Output the (X, Y) coordinate of the center of the cell containing the given text.  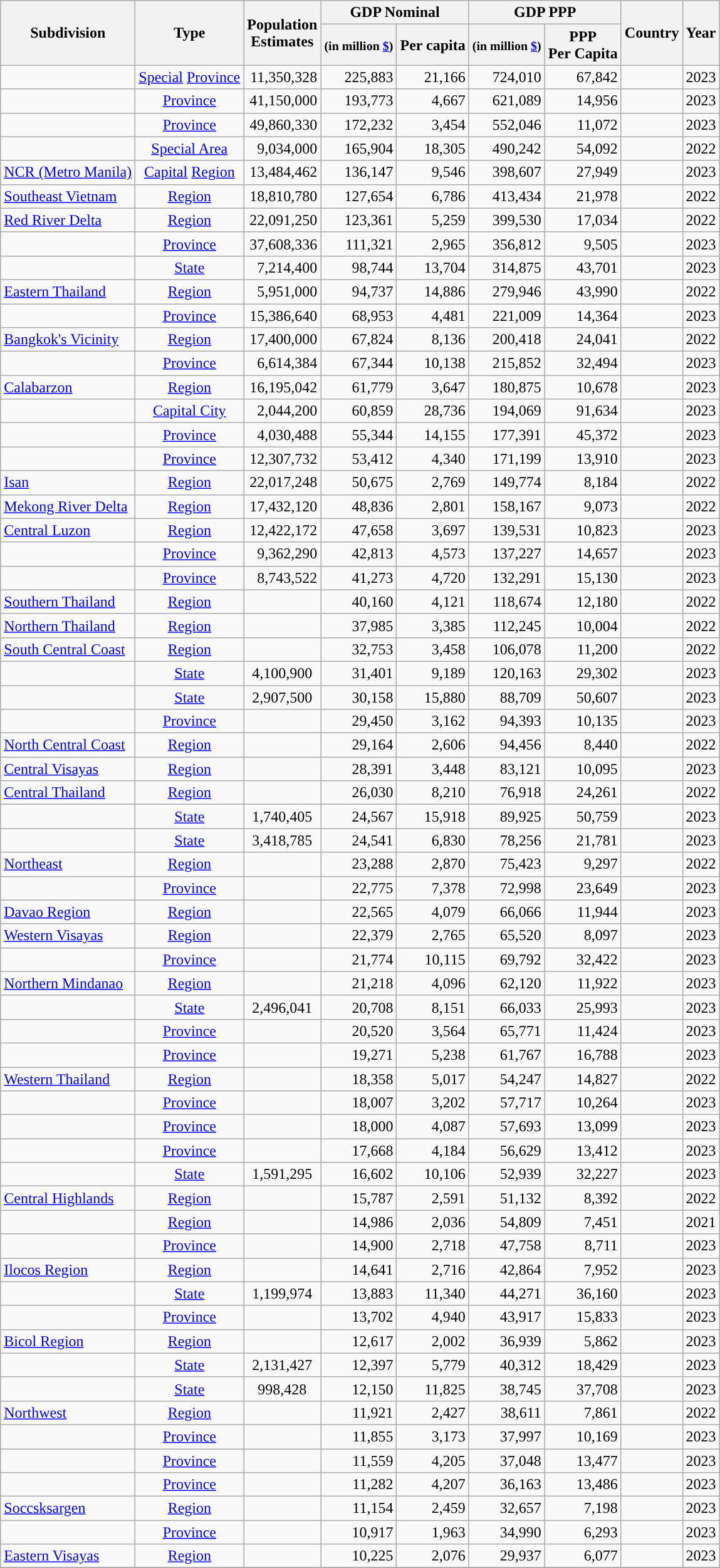
41,273 (358, 578)
12,397 (358, 1365)
37,985 (358, 625)
2,718 (432, 1246)
Northeast (68, 864)
621,089 (506, 101)
14,827 (583, 1079)
12,180 (583, 602)
10,225 (358, 1556)
10,169 (583, 1436)
10,106 (432, 1174)
4,667 (432, 101)
Central Visayas (68, 769)
132,291 (506, 578)
11,921 (358, 1413)
149,774 (506, 483)
13,702 (358, 1317)
8,184 (583, 483)
65,771 (506, 1031)
9,297 (583, 864)
37,997 (506, 1436)
Southeast Vietnam (68, 196)
127,654 (358, 196)
69,792 (506, 959)
48,836 (358, 506)
4,573 (432, 554)
2,801 (432, 506)
68,953 (358, 315)
3,697 (432, 530)
15,386,640 (282, 315)
Eastern Visayas (68, 1556)
136,147 (358, 172)
26,030 (358, 793)
83,121 (506, 769)
11,200 (583, 649)
21,978 (583, 196)
36,939 (506, 1341)
6,614,384 (282, 363)
Northern Thailand (68, 625)
47,758 (506, 1246)
1,963 (432, 1532)
14,900 (358, 1246)
165,904 (358, 149)
4,205 (432, 1461)
67,824 (358, 340)
18,429 (583, 1365)
3,385 (432, 625)
NCR (Metro Manila) (68, 172)
112,245 (506, 625)
89,925 (506, 817)
Type (189, 33)
12,617 (358, 1341)
4,087 (432, 1127)
11,559 (358, 1461)
4,096 (432, 983)
137,227 (506, 554)
98,744 (358, 268)
413,434 (506, 196)
6,077 (583, 1556)
51,132 (506, 1198)
4,184 (432, 1151)
43,917 (506, 1317)
32,753 (358, 649)
9,505 (583, 244)
13,704 (432, 268)
22,091,250 (282, 220)
2,870 (432, 864)
43,701 (583, 268)
Northern Mindanao (68, 983)
28,391 (358, 769)
4,207 (432, 1485)
11,072 (583, 125)
15,880 (432, 698)
22,775 (358, 888)
8,097 (583, 936)
South Central Coast (68, 649)
9,546 (432, 172)
25,993 (583, 1007)
2,076 (432, 1556)
13,099 (583, 1127)
15,787 (358, 1198)
2,716 (432, 1270)
1,740,405 (282, 817)
4,940 (432, 1317)
106,078 (506, 649)
13,486 (583, 1485)
172,232 (358, 125)
3,448 (432, 769)
10,917 (358, 1532)
76,918 (506, 793)
38,745 (506, 1389)
21,166 (432, 77)
42,813 (358, 554)
Bicol Region (68, 1341)
61,779 (358, 387)
34,990 (506, 1532)
60,859 (358, 411)
21,218 (358, 983)
12,307,732 (282, 459)
5,862 (583, 1341)
14,155 (432, 435)
3,564 (432, 1031)
50,759 (583, 817)
19,271 (358, 1055)
56,629 (506, 1151)
490,242 (506, 149)
10,678 (583, 387)
194,069 (506, 411)
37,708 (583, 1389)
29,450 (358, 721)
94,393 (506, 721)
180,875 (506, 387)
7,952 (583, 1270)
13,883 (358, 1294)
14,956 (583, 101)
10,823 (583, 530)
13,910 (583, 459)
15,918 (432, 817)
50,675 (358, 483)
10,264 (583, 1103)
998,428 (282, 1389)
123,361 (358, 220)
Calabarzon (68, 387)
57,717 (506, 1103)
14,657 (583, 554)
13,484,462 (282, 172)
2,769 (432, 483)
18,810,780 (282, 196)
2,131,427 (282, 1365)
7,214,400 (282, 268)
225,883 (358, 77)
215,852 (506, 363)
Southern Thailand (68, 602)
GDP PPP (545, 13)
16,788 (583, 1055)
3,173 (432, 1436)
Special Province (189, 77)
7,861 (583, 1413)
22,565 (358, 912)
14,364 (583, 315)
32,227 (583, 1174)
11,944 (583, 912)
43,990 (583, 291)
279,946 (506, 291)
120,163 (506, 673)
21,781 (583, 840)
45,372 (583, 435)
47,658 (358, 530)
11,922 (583, 983)
14,886 (432, 291)
57,693 (506, 1127)
36,160 (583, 1294)
53,412 (358, 459)
32,494 (583, 363)
14,641 (358, 1270)
67,842 (583, 77)
29,302 (583, 673)
6,786 (432, 196)
139,531 (506, 530)
13,412 (583, 1151)
31,401 (358, 673)
17,668 (358, 1151)
Eastern Thailand (68, 291)
2,496,041 (282, 1007)
78,256 (506, 840)
17,034 (583, 220)
118,674 (506, 602)
32,422 (583, 959)
2,044,200 (282, 411)
Country (652, 33)
2,459 (432, 1508)
Ilocos Region (68, 1270)
8,392 (583, 1198)
Western Visayas (68, 936)
61,767 (506, 1055)
4,079 (432, 912)
2,591 (432, 1198)
67,344 (358, 363)
11,154 (358, 1508)
42,864 (506, 1270)
24,041 (583, 340)
65,520 (506, 936)
11,350,328 (282, 77)
21,774 (358, 959)
17,432,120 (282, 506)
32,657 (506, 1508)
356,812 (506, 244)
399,530 (506, 220)
28,736 (432, 411)
72,998 (506, 888)
9,034,000 (282, 149)
5,238 (432, 1055)
3,418,785 (282, 840)
24,261 (583, 793)
3,647 (432, 387)
3,202 (432, 1103)
7,198 (583, 1508)
5,259 (432, 220)
10,135 (583, 721)
Capital Region (189, 172)
Per capita (432, 45)
66,033 (506, 1007)
11,424 (583, 1031)
2,002 (432, 1341)
54,092 (583, 149)
49,860,330 (282, 125)
PPP Per Capita (583, 45)
171,199 (506, 459)
66,066 (506, 912)
1,591,295 (282, 1174)
2,965 (432, 244)
29,937 (506, 1556)
Bangkok's Vicinity (68, 340)
40,312 (506, 1365)
15,833 (583, 1317)
2,606 (432, 745)
4,720 (432, 578)
11,282 (358, 1485)
Central Highlands (68, 1198)
11,855 (358, 1436)
2,765 (432, 936)
GDP Nominal (395, 13)
24,541 (358, 840)
17,400,000 (282, 340)
94,737 (358, 291)
54,809 (506, 1222)
22,379 (358, 936)
5,017 (432, 1079)
North Central Coast (68, 745)
5,779 (432, 1365)
2,907,500 (282, 698)
40,160 (358, 602)
91,634 (583, 411)
7,451 (583, 1222)
724,010 (506, 77)
10,004 (583, 625)
10,115 (432, 959)
Special Area (189, 149)
16,195,042 (282, 387)
3,458 (432, 649)
4,340 (432, 459)
54,247 (506, 1079)
12,150 (358, 1389)
Western Thailand (68, 1079)
8,136 (432, 340)
4,100,900 (282, 673)
16,602 (358, 1174)
177,391 (506, 435)
2,427 (432, 1413)
37,048 (506, 1461)
193,773 (358, 101)
23,288 (358, 864)
Year (701, 33)
10,095 (583, 769)
3,162 (432, 721)
15,130 (583, 578)
50,607 (583, 698)
2,036 (432, 1222)
9,073 (583, 506)
11,825 (432, 1389)
18,000 (358, 1127)
Capital City (189, 411)
4,121 (432, 602)
3,454 (432, 125)
62,120 (506, 983)
6,830 (432, 840)
Mekong River Delta (68, 506)
552,046 (506, 125)
12,422,172 (282, 530)
52,939 (506, 1174)
20,520 (358, 1031)
8,440 (583, 745)
8,210 (432, 793)
Population Estimates (282, 33)
55,344 (358, 435)
Subdivision (68, 33)
44,271 (506, 1294)
10,138 (432, 363)
Soccsksargen (68, 1508)
29,164 (358, 745)
8,151 (432, 1007)
24,567 (358, 817)
314,875 (506, 268)
2021 (701, 1222)
8,711 (583, 1246)
Red River Delta (68, 220)
Central Thailand (68, 793)
30,158 (358, 698)
4,030,488 (282, 435)
18,358 (358, 1079)
14,986 (358, 1222)
23,649 (583, 888)
4,481 (432, 315)
94,456 (506, 745)
Davao Region (68, 912)
200,418 (506, 340)
221,009 (506, 315)
Central Luzon (68, 530)
7,378 (432, 888)
111,321 (358, 244)
158,167 (506, 506)
88,709 (506, 698)
18,305 (432, 149)
11,340 (432, 1294)
9,189 (432, 673)
27,949 (583, 172)
36,163 (506, 1485)
22,017,248 (282, 483)
5,951,000 (282, 291)
75,423 (506, 864)
20,708 (358, 1007)
8,743,522 (282, 578)
Isan (68, 483)
38,611 (506, 1413)
6,293 (583, 1532)
18,007 (358, 1103)
9,362,290 (282, 554)
1,199,974 (282, 1294)
Northwest (68, 1413)
13,477 (583, 1461)
41,150,000 (282, 101)
37,608,336 (282, 244)
398,607 (506, 172)
